Identify which cell holds the provided text, then report its [x, y] central coordinate. 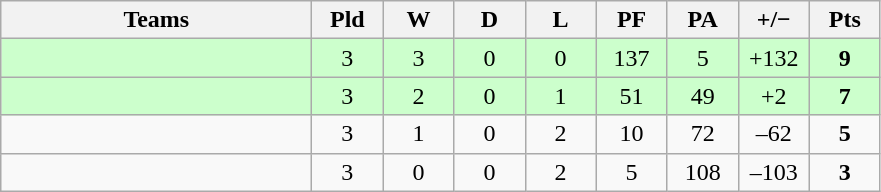
L [560, 20]
137 [632, 58]
10 [632, 134]
+/− [774, 20]
72 [702, 134]
Pts [844, 20]
–62 [774, 134]
9 [844, 58]
+2 [774, 96]
PA [702, 20]
D [490, 20]
–103 [774, 172]
W [418, 20]
7 [844, 96]
51 [632, 96]
PF [632, 20]
+132 [774, 58]
Teams [156, 20]
49 [702, 96]
108 [702, 172]
Pld [348, 20]
